For the text-containing cell, return its midpoint in [x, y] coordinate format. 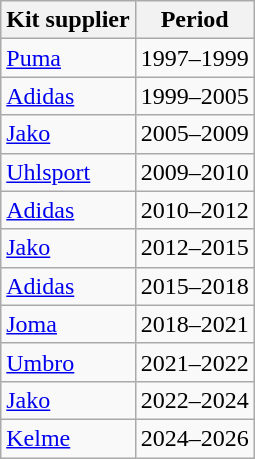
2022–2024 [194, 400]
2024–2026 [194, 438]
Umbro [68, 362]
1997–1999 [194, 58]
Puma [68, 58]
2018–2021 [194, 324]
2009–2010 [194, 172]
Kelme [68, 438]
Period [194, 20]
2005–2009 [194, 134]
2021–2022 [194, 362]
Uhlsport [68, 172]
2015–2018 [194, 286]
2012–2015 [194, 248]
1999–2005 [194, 96]
Kit supplier [68, 20]
2010–2012 [194, 210]
Joma [68, 324]
